Search for the cell housing the specified text and yield its [X, Y] center coordinate. 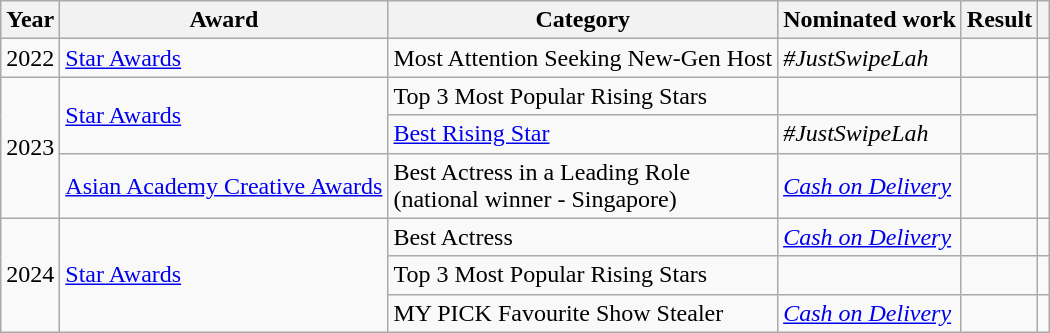
MY PICK Favourite Show Stealer [583, 313]
Category [583, 20]
Most Attention Seeking New-Gen Host [583, 58]
Nominated work [870, 20]
Year [30, 20]
2023 [30, 148]
2024 [30, 275]
Asian Academy Creative Awards [224, 186]
Best Actress [583, 237]
Best Actress in a Leading Role (national winner - Singapore) [583, 186]
Result [999, 20]
Award [224, 20]
Best Rising Star [583, 134]
2022 [30, 58]
